Extract the [x, y] coordinate from the center of the cell holding the provided text.  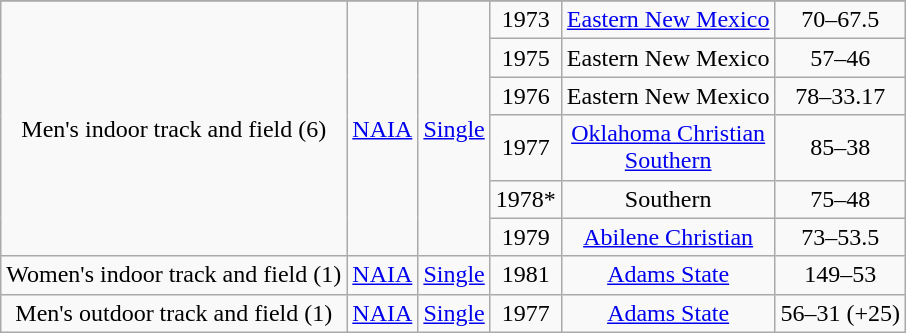
1981 [526, 275]
Abilene Christian [668, 237]
1978* [526, 199]
149–53 [840, 275]
1975 [526, 58]
Men's outdoor track and field (1) [174, 313]
Southern [668, 199]
Oklahoma ChristianSouthern [668, 148]
1973 [526, 20]
75–48 [840, 199]
85–38 [840, 148]
Men's indoor track and field (6) [174, 128]
1976 [526, 96]
Women's indoor track and field (1) [174, 275]
57–46 [840, 58]
56–31 (+25) [840, 313]
70–67.5 [840, 20]
1979 [526, 237]
73–53.5 [840, 237]
78–33.17 [840, 96]
